Find where the given text appears and provide that cell's center as [X, Y] coordinate. 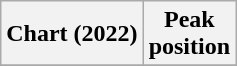
Chart (2022) [72, 34]
Peakposition [189, 34]
